Identify which cell holds the provided text, then report its [X, Y] central coordinate. 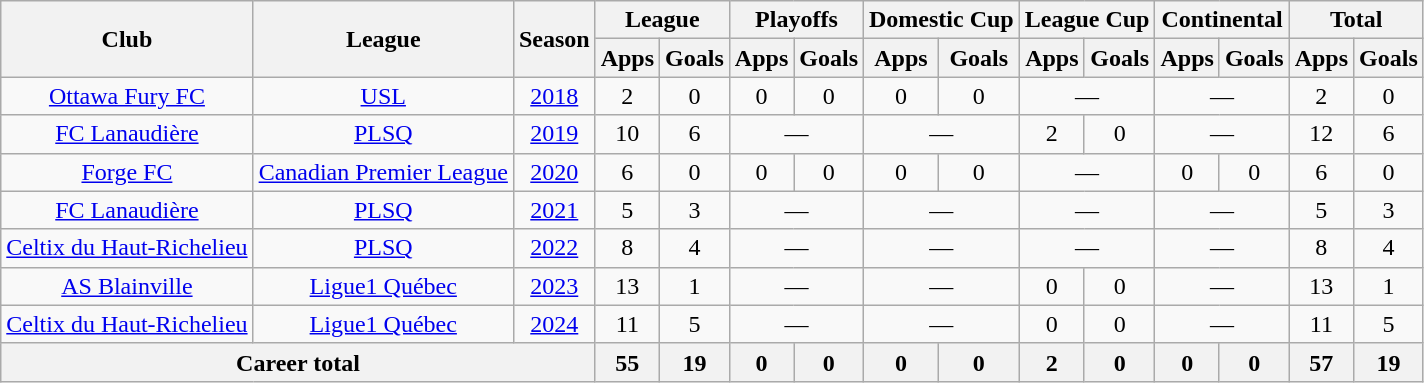
2023 [554, 286]
Club [127, 39]
USL [383, 96]
12 [1321, 134]
Playoffs [796, 20]
2019 [554, 134]
League Cup [1087, 20]
Ottawa Fury FC [127, 96]
Career total [298, 362]
2024 [554, 324]
2022 [554, 248]
2018 [554, 96]
AS Blainville [127, 286]
Domestic Cup [942, 20]
Forge FC [127, 172]
Season [554, 39]
10 [627, 134]
Total [1356, 20]
2020 [554, 172]
Canadian Premier League [383, 172]
2021 [554, 210]
55 [627, 362]
57 [1321, 362]
Continental [1222, 20]
